From the cell containing the given text, extract its center point as [x, y] coordinate. 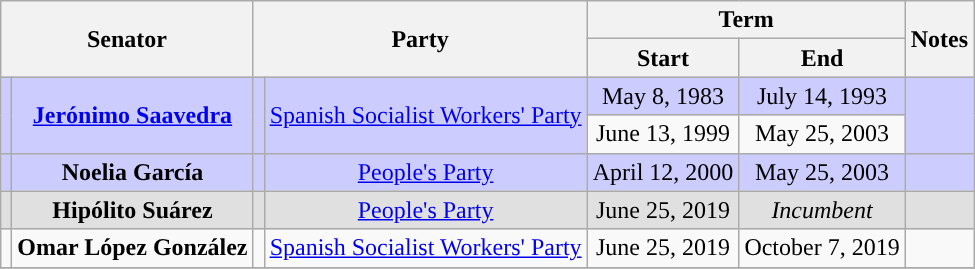
Jerónimo Saavedra [132, 115]
October 7, 2019 [822, 248]
End [822, 58]
Omar López González [132, 248]
June 13, 1999 [663, 134]
April 12, 2000 [663, 172]
Party [420, 39]
Hipólito Suárez [132, 210]
Senator [127, 39]
July 14, 1993 [822, 96]
Notes [939, 39]
May 8, 1983 [663, 96]
Incumbent [822, 210]
Term [746, 20]
Start [663, 58]
Noelia García [132, 172]
